Identify which cell holds the provided text, then report its (X, Y) central coordinate. 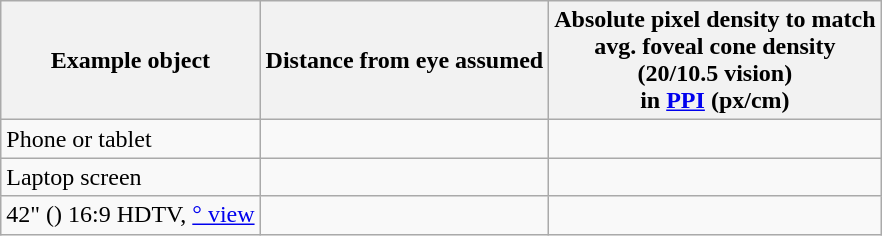
42" () 16:9 HDTV, ° view (130, 215)
Example object (130, 60)
Phone or tablet (130, 139)
Absolute pixel density to match avg. foveal cone density (20/10.5 vision)in PPI (px/cm) (715, 60)
Laptop screen (130, 177)
Distance from eye assumed (404, 60)
